Output the [x, y] coordinate of the center of the cell containing the given text.  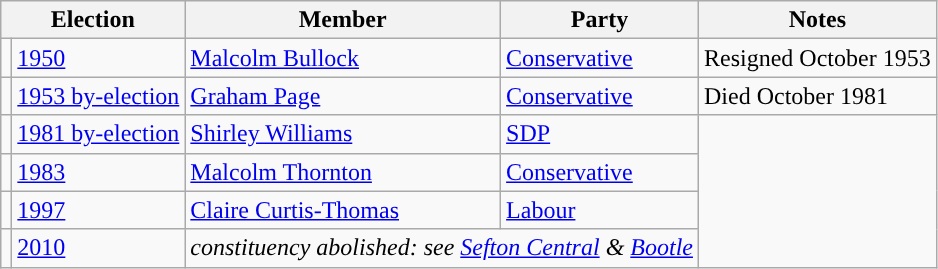
2010 [98, 248]
Died October 1981 [817, 96]
Malcolm Bullock [343, 58]
constituency abolished: see Sefton Central & Bootle [442, 248]
1953 by-election [98, 96]
Malcolm Thornton [343, 172]
Resigned October 1953 [817, 58]
Claire Curtis-Thomas [343, 210]
SDP [600, 134]
1981 by-election [98, 134]
Labour [600, 210]
1997 [98, 210]
Graham Page [343, 96]
Election [93, 20]
Shirley Williams [343, 134]
Party [600, 20]
Member [343, 20]
1983 [98, 172]
1950 [98, 58]
Notes [817, 20]
